Search for the cell housing the specified text and yield its (X, Y) center coordinate. 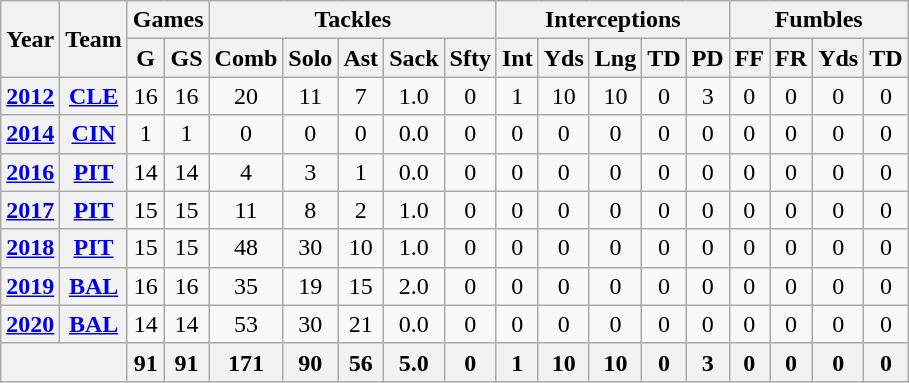
Lng (615, 58)
21 (361, 324)
Sack (414, 58)
Solo (310, 58)
Fumbles (818, 20)
56 (361, 362)
2 (361, 210)
20 (246, 96)
Games (168, 20)
CIN (94, 134)
90 (310, 362)
8 (310, 210)
Tackles (352, 20)
2.0 (414, 286)
2019 (30, 286)
2016 (30, 172)
Comb (246, 58)
35 (246, 286)
4 (246, 172)
FF (749, 58)
2012 (30, 96)
FR (792, 58)
PD (708, 58)
7 (361, 96)
Year (30, 39)
Team (94, 39)
2014 (30, 134)
2017 (30, 210)
Int (517, 58)
53 (246, 324)
48 (246, 248)
Ast (361, 58)
5.0 (414, 362)
Interceptions (612, 20)
2018 (30, 248)
171 (246, 362)
2020 (30, 324)
19 (310, 286)
CLE (94, 96)
G (146, 58)
Sfty (470, 58)
GS (186, 58)
